Capture the cell that displays the provided text and extract its (X, Y) central coordinate. 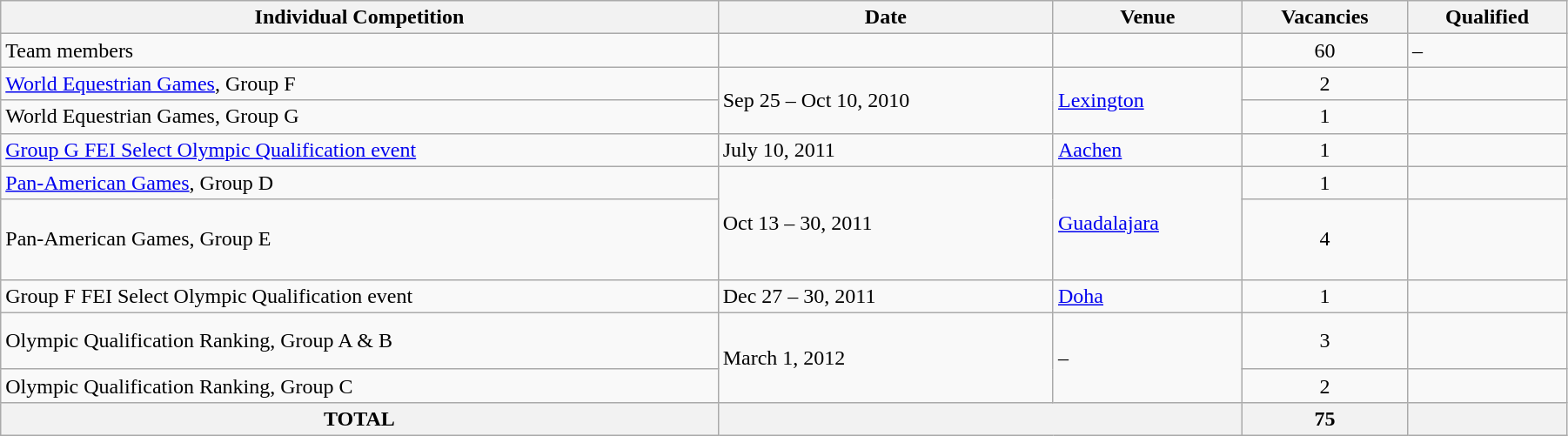
4 (1324, 239)
Team members (359, 50)
TOTAL (359, 419)
Pan-American Games, Group E (359, 239)
Lexington (1147, 100)
Doha (1147, 296)
Vacancies (1324, 17)
Group G FEI Select Olympic Qualification event (359, 150)
World Equestrian Games, Group G (359, 117)
Venue (1147, 17)
Oct 13 – 30, 2011 (886, 223)
Group F FEI Select Olympic Qualification event (359, 296)
July 10, 2011 (886, 150)
75 (1324, 419)
Pan-American Games, Group D (359, 183)
Sep 25 – Oct 10, 2010 (886, 100)
Individual Competition (359, 17)
Date (886, 17)
3 (1324, 341)
World Equestrian Games, Group F (359, 84)
Olympic Qualification Ranking, Group C (359, 386)
Aachen (1147, 150)
Dec 27 – 30, 2011 (886, 296)
Qualified (1488, 17)
Olympic Qualification Ranking, Group A & B (359, 341)
60 (1324, 50)
Guadalajara (1147, 223)
March 1, 2012 (886, 357)
